Find where the given text appears and provide that cell's center as [x, y] coordinate. 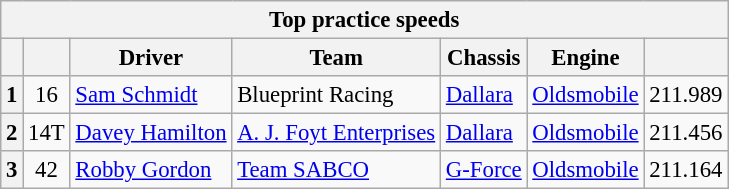
Team [336, 58]
211.456 [686, 133]
14T [46, 133]
Driver [151, 58]
A. J. Foyt Enterprises [336, 133]
Engine [586, 58]
Top practice speeds [364, 20]
211.989 [686, 95]
Team SABCO [336, 170]
Sam Schmidt [151, 95]
3 [12, 170]
Chassis [484, 58]
2 [12, 133]
16 [46, 95]
G-Force [484, 170]
Blueprint Racing [336, 95]
Robby Gordon [151, 170]
Davey Hamilton [151, 133]
211.164 [686, 170]
1 [12, 95]
42 [46, 170]
